Detect which cell encompasses the target text, then output its [x, y] center coordinate. 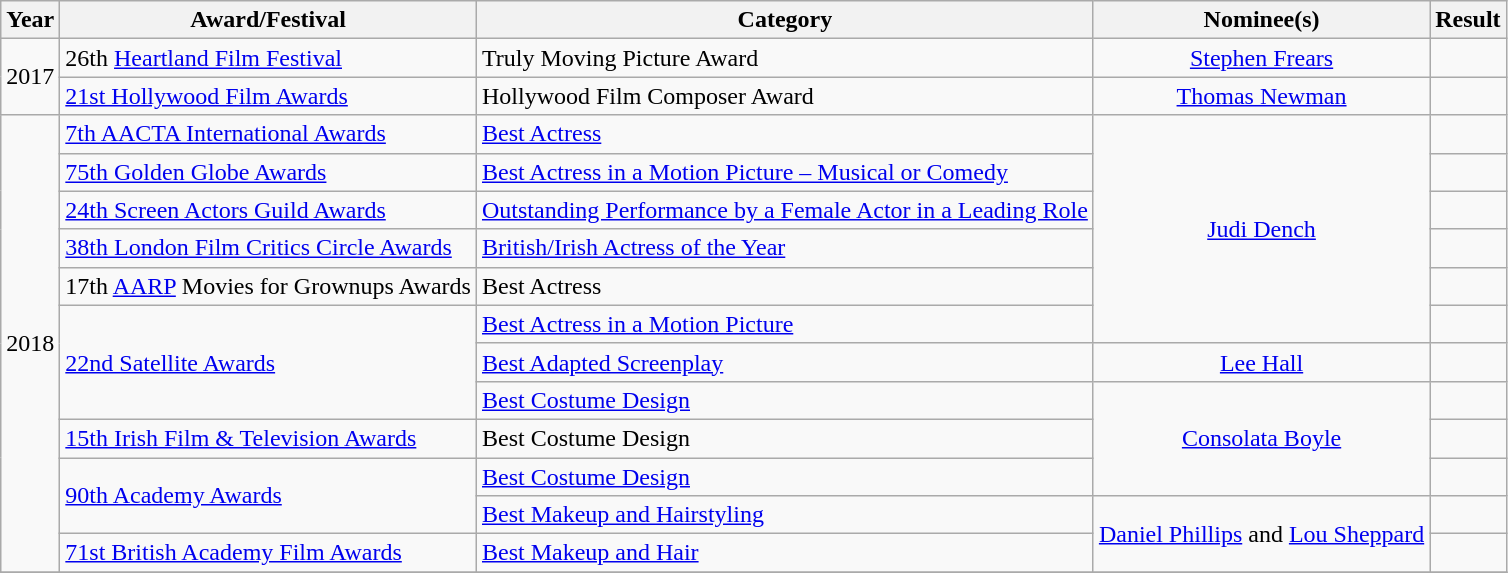
2017 [30, 77]
Category [784, 20]
Award/Festival [268, 20]
Truly Moving Picture Award [784, 58]
71st British Academy Film Awards [268, 553]
15th Irish Film & Television Awards [268, 438]
22nd Satellite Awards [268, 362]
Hollywood Film Composer Award [784, 96]
Best Actress in a Motion Picture – Musical or Comedy [784, 172]
Daniel Phillips and Lou Sheppard [1261, 534]
Result [1468, 20]
Consolata Boyle [1261, 438]
7th AACTA International Awards [268, 134]
Lee Hall [1261, 362]
24th Screen Actors Guild Awards [268, 210]
Outstanding Performance by a Female Actor in a Leading Role [784, 210]
Thomas Newman [1261, 96]
Nominee(s) [1261, 20]
90th Academy Awards [268, 496]
Best Actress in a Motion Picture [784, 324]
Year [30, 20]
38th London Film Critics Circle Awards [268, 248]
26th Heartland Film Festival [268, 58]
75th Golden Globe Awards [268, 172]
Best Adapted Screenplay [784, 362]
Best Makeup and Hairstyling [784, 515]
British/Irish Actress of the Year [784, 248]
21st Hollywood Film Awards [268, 96]
Best Makeup and Hair [784, 553]
2018 [30, 344]
Stephen Frears [1261, 58]
17th AARP Movies for Grownups Awards [268, 286]
Judi Dench [1261, 229]
